Return the (X, Y) coordinate for the center point of the cell that contains the specified text.  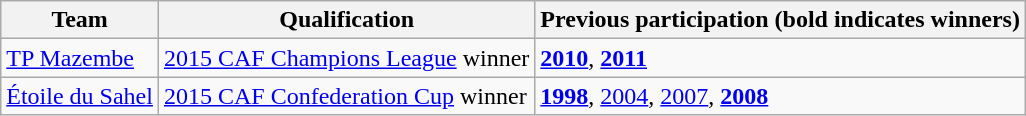
1998, 2004, 2007, 2008 (780, 96)
Qualification (346, 20)
Previous participation (bold indicates winners) (780, 20)
2015 CAF Confederation Cup winner (346, 96)
Étoile du Sahel (80, 96)
Team (80, 20)
2015 CAF Champions League winner (346, 58)
2010, 2011 (780, 58)
TP Mazembe (80, 58)
